Provide the [X, Y] coordinate of the cell's center where the given text is located.  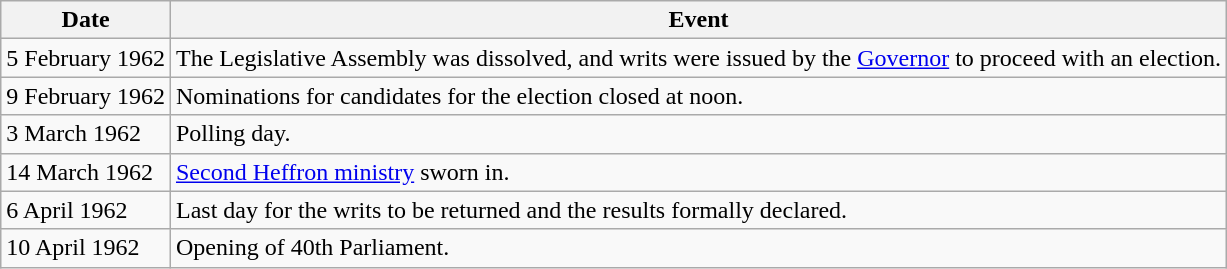
14 March 1962 [86, 172]
Polling day. [698, 134]
Event [698, 20]
3 March 1962 [86, 134]
Last day for the writs to be returned and the results formally declared. [698, 210]
5 February 1962 [86, 58]
Second Heffron ministry sworn in. [698, 172]
Nominations for candidates for the election closed at noon. [698, 96]
The Legislative Assembly was dissolved, and writs were issued by the Governor to proceed with an election. [698, 58]
Date [86, 20]
6 April 1962 [86, 210]
10 April 1962 [86, 248]
Opening of 40th Parliament. [698, 248]
9 February 1962 [86, 96]
